Extract the [X, Y] coordinate from the center of the cell holding the provided text.  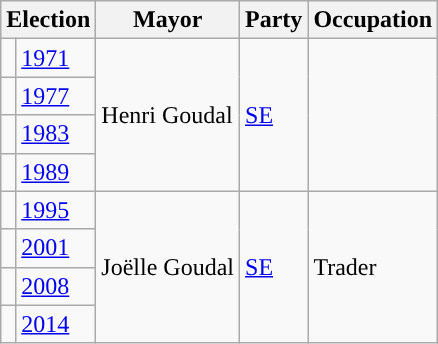
Joëlle Goudal [168, 267]
1983 [56, 134]
1995 [56, 210]
1977 [56, 96]
1971 [56, 58]
2008 [56, 286]
Occupation [373, 20]
Henri Goudal [168, 115]
1989 [56, 172]
Election [48, 20]
2014 [56, 324]
Trader [373, 267]
Mayor [168, 20]
Party [274, 20]
2001 [56, 248]
